Pinpoint the cell where the given text exists, returning its [X, Y] midpoint coordinate. 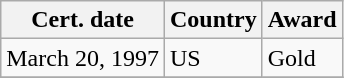
March 20, 1997 [83, 58]
Country [213, 20]
Award [302, 20]
Cert. date [83, 20]
US [213, 58]
Gold [302, 58]
